Determine the [x, y] coordinate at the center of the cell enclosing the given text.  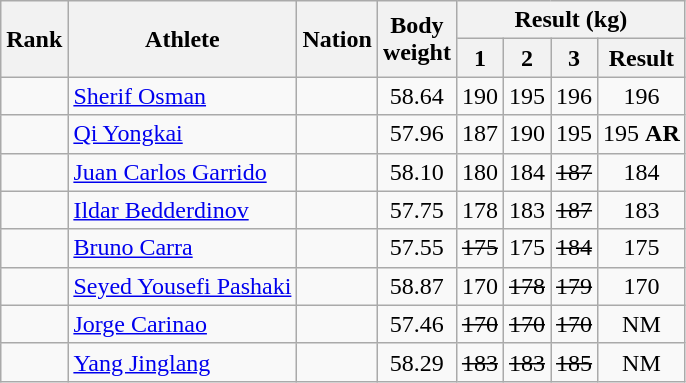
Nation [337, 39]
195 AR [642, 134]
Athlete [182, 39]
58.64 [416, 96]
3 [574, 58]
Rank [34, 39]
Result [642, 58]
2 [526, 58]
Result (kg) [570, 20]
Bodyweight [416, 39]
Yang Jinglang [182, 362]
58.10 [416, 172]
Jorge Carinao [182, 324]
Qi Yongkai [182, 134]
57.75 [416, 210]
Ildar Bedderdinov [182, 210]
180 [480, 172]
57.96 [416, 134]
Sherif Osman [182, 96]
58.29 [416, 362]
58.87 [416, 286]
Seyed Yousefi Pashaki [182, 286]
57.46 [416, 324]
185 [574, 362]
Juan Carlos Garrido [182, 172]
Bruno Carra [182, 248]
57.55 [416, 248]
179 [574, 286]
1 [480, 58]
